Pinpoint the cell where the given text exists, returning its (X, Y) midpoint coordinate. 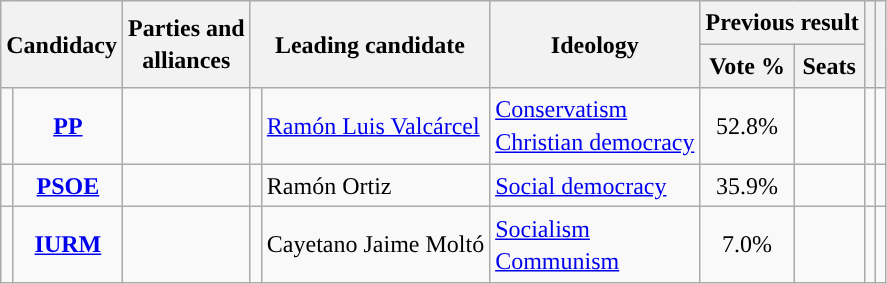
Seats (829, 66)
35.9% (747, 186)
Vote % (747, 66)
Ramón Luis Valcárcel (375, 126)
IURM (68, 245)
Social democracy (595, 186)
Candidacy (62, 44)
7.0% (747, 245)
PSOE (68, 186)
Ideology (595, 44)
ConservatismChristian democracy (595, 126)
SocialismCommunism (595, 245)
Previous result (782, 22)
Ramón Ortiz (375, 186)
52.8% (747, 126)
PP (68, 126)
Cayetano Jaime Moltó (375, 245)
Parties andalliances (187, 44)
Leading candidate (370, 44)
